Return (x, y) of the center of cell containing provided text 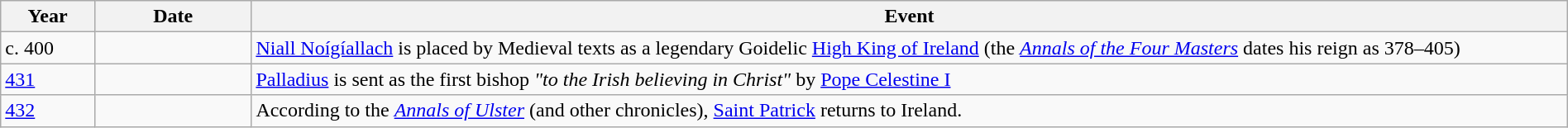
Event (910, 17)
Date (172, 17)
Year (48, 17)
Palladius is sent as the first bishop "to the Irish believing in Christ" by Pope Celestine I (910, 79)
c. 400 (48, 48)
431 (48, 79)
According to the Annals of Ulster (and other chronicles), Saint Patrick returns to Ireland. (910, 111)
432 (48, 111)
